Pinpoint the cell where the given text exists, returning its (x, y) midpoint coordinate. 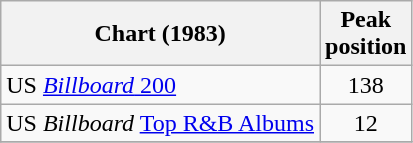
US Billboard 200 (160, 85)
Chart (1983) (160, 34)
12 (366, 123)
138 (366, 85)
Peakposition (366, 34)
US Billboard Top R&B Albums (160, 123)
